Locate the cell with the specified text and output its [x, y] center coordinate. 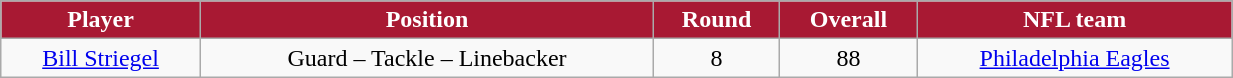
88 [848, 58]
Round [717, 20]
8 [717, 58]
Position [426, 20]
Bill Striegel [101, 58]
Guard – Tackle – Linebacker [426, 58]
NFL team [1074, 20]
Player [101, 20]
Philadelphia Eagles [1074, 58]
Overall [848, 20]
